Identify which cell holds the provided text, then report its (x, y) central coordinate. 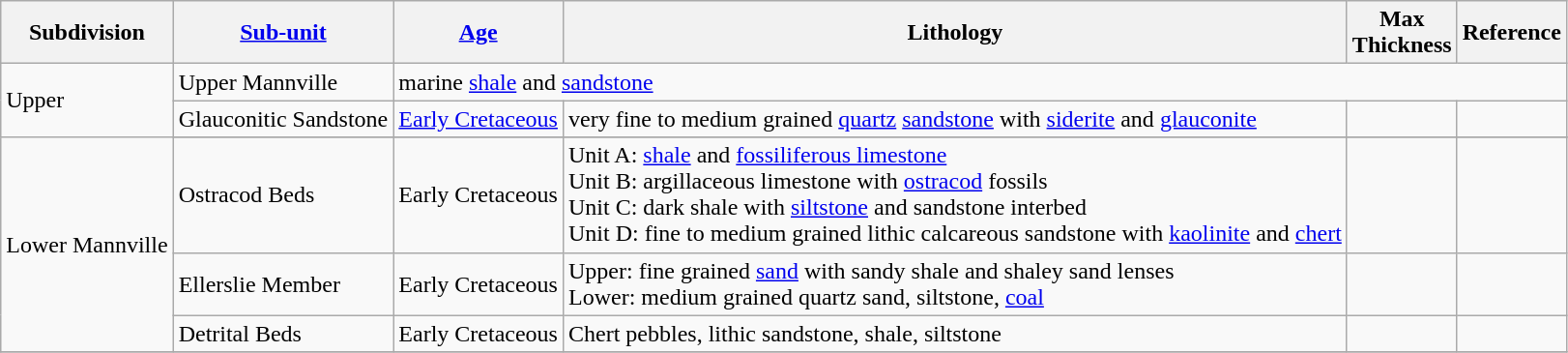
Lithology (955, 33)
Age (479, 33)
Ostracod Beds (283, 195)
Subdivision (87, 33)
Glauconitic Sandstone (283, 119)
Ellerslie Member (283, 284)
Upper: fine grained sand with sandy shale and shaley sand lensesLower: medium grained quartz sand, siltstone, coal (955, 284)
MaxThickness (1402, 33)
Sub-unit (283, 33)
Upper (87, 101)
Lower Mannville (87, 245)
marine shale and sandstone (980, 82)
Chert pebbles, lithic sandstone, shale, siltstone (955, 334)
Upper Mannville (283, 82)
Detrital Beds (283, 334)
very fine to medium grained quartz sandstone with siderite and glauconite (955, 119)
Reference (1512, 33)
